For the text-containing cell, return its midpoint in (x, y) coordinate format. 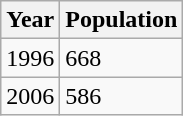
1996 (30, 58)
Population (122, 20)
586 (122, 96)
668 (122, 58)
2006 (30, 96)
Year (30, 20)
